Detect which cell encompasses the target text, then output its (x, y) center coordinate. 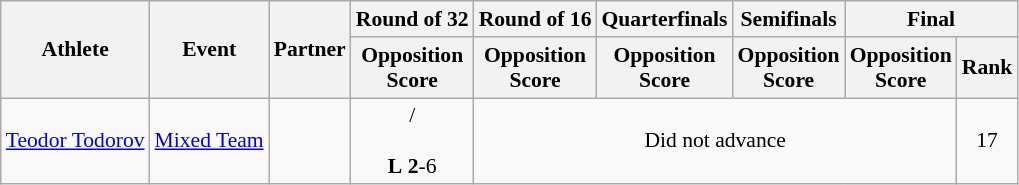
Athlete (76, 50)
17 (988, 142)
Rank (988, 68)
Mixed Team (210, 142)
Round of 16 (536, 19)
Semifinals (789, 19)
Event (210, 50)
/ L 2-6 (412, 142)
Partner (310, 50)
Teodor Todorov (76, 142)
Final (932, 19)
Round of 32 (412, 19)
Did not advance (716, 142)
Quarterfinals (665, 19)
